Extract the (x, y) coordinate from the center of the cell holding the provided text.  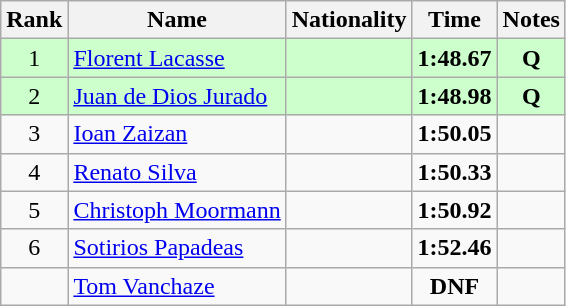
Florent Lacasse (177, 58)
Juan de Dios Jurado (177, 96)
2 (34, 96)
DNF (454, 286)
Name (177, 20)
Christoph Moormann (177, 210)
6 (34, 248)
Renato Silva (177, 172)
3 (34, 134)
1:52.46 (454, 248)
Ioan Zaizan (177, 134)
Time (454, 20)
4 (34, 172)
Nationality (349, 20)
1:48.98 (454, 96)
5 (34, 210)
1 (34, 58)
1:50.05 (454, 134)
Rank (34, 20)
1:50.33 (454, 172)
Notes (531, 20)
1:48.67 (454, 58)
1:50.92 (454, 210)
Sotirios Papadeas (177, 248)
Tom Vanchaze (177, 286)
